Detect which cell encompasses the target text, then output its (x, y) center coordinate. 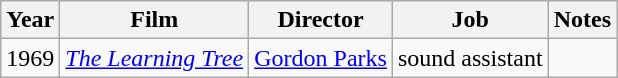
Director (321, 20)
Job (470, 20)
Gordon Parks (321, 58)
Year (30, 20)
The Learning Tree (154, 58)
1969 (30, 58)
Notes (582, 20)
sound assistant (470, 58)
Film (154, 20)
